Find where the given text appears and provide that cell's center as [x, y] coordinate. 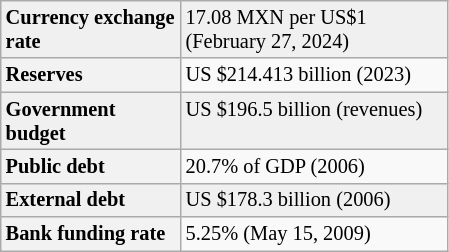
5.25% (May 15, 2009) [314, 234]
20.7% of GDP (2006) [314, 166]
External debt [91, 200]
US $178.3 billion (2006) [314, 200]
Currency exchange rate [91, 29]
US $196.5 billion (revenues) [314, 121]
Bank funding rate [91, 234]
US $214.413 billion (2023) [314, 75]
Public debt [91, 166]
17.08 MXN per US$1 (February 27, 2024) [314, 29]
Government budget [91, 121]
Reserves [91, 75]
